From the cell containing the given text, extract its center point as [X, Y] coordinate. 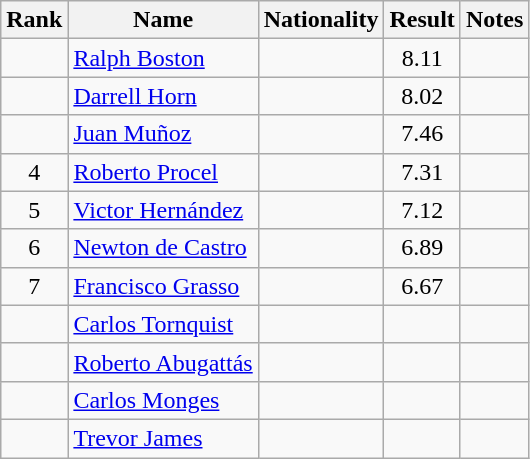
Result [422, 20]
Notes [494, 20]
Roberto Abugattás [163, 362]
6.67 [422, 286]
Carlos Monges [163, 400]
7.12 [422, 210]
Rank [34, 20]
7.31 [422, 172]
Ralph Boston [163, 58]
8.11 [422, 58]
Name [163, 20]
7 [34, 286]
4 [34, 172]
7.46 [422, 134]
Juan Muñoz [163, 134]
Trevor James [163, 438]
Carlos Tornquist [163, 324]
Francisco Grasso [163, 286]
8.02 [422, 96]
Darrell Horn [163, 96]
6 [34, 248]
Roberto Procel [163, 172]
6.89 [422, 248]
5 [34, 210]
Victor Hernández [163, 210]
Nationality [321, 20]
Newton de Castro [163, 248]
